Extract the (x, y) coordinate from the center of the cell holding the provided text.  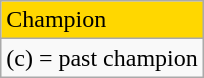
(c) = past champion (102, 58)
Champion (102, 20)
